Identify which cell holds the provided text, then report its (X, Y) central coordinate. 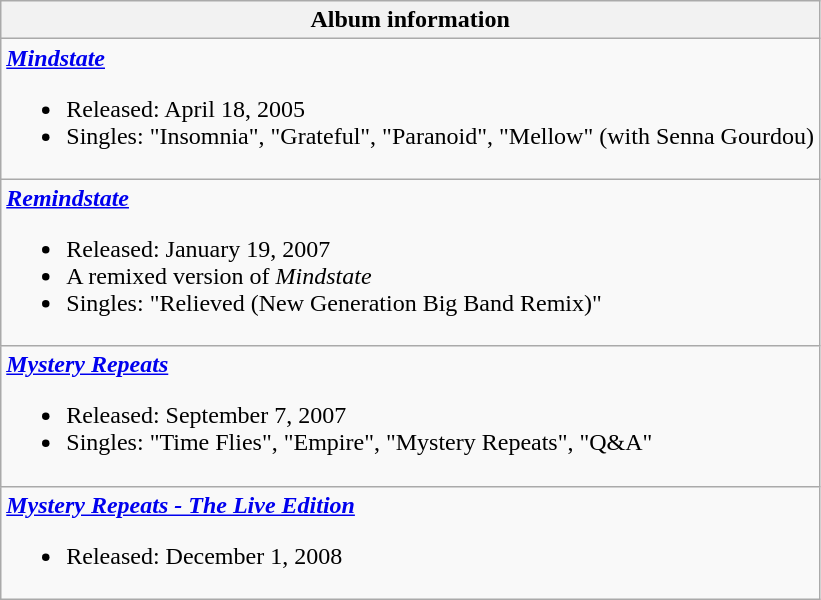
RemindstateReleased: January 19, 2007A remixed version of MindstateSingles: "Relieved (New Generation Big Band Remix)" (410, 262)
MindstateReleased: April 18, 2005Singles: "Insomnia", "Grateful", "Paranoid", "Mellow" (with Senna Gourdou) (410, 109)
Album information (410, 20)
Mystery Repeats - The Live EditionReleased: December 1, 2008 (410, 542)
Mystery RepeatsReleased: September 7, 2007Singles: "Time Flies", "Empire", "Mystery Repeats", "Q&A" (410, 416)
